For the text-containing cell, return its midpoint in (x, y) coordinate format. 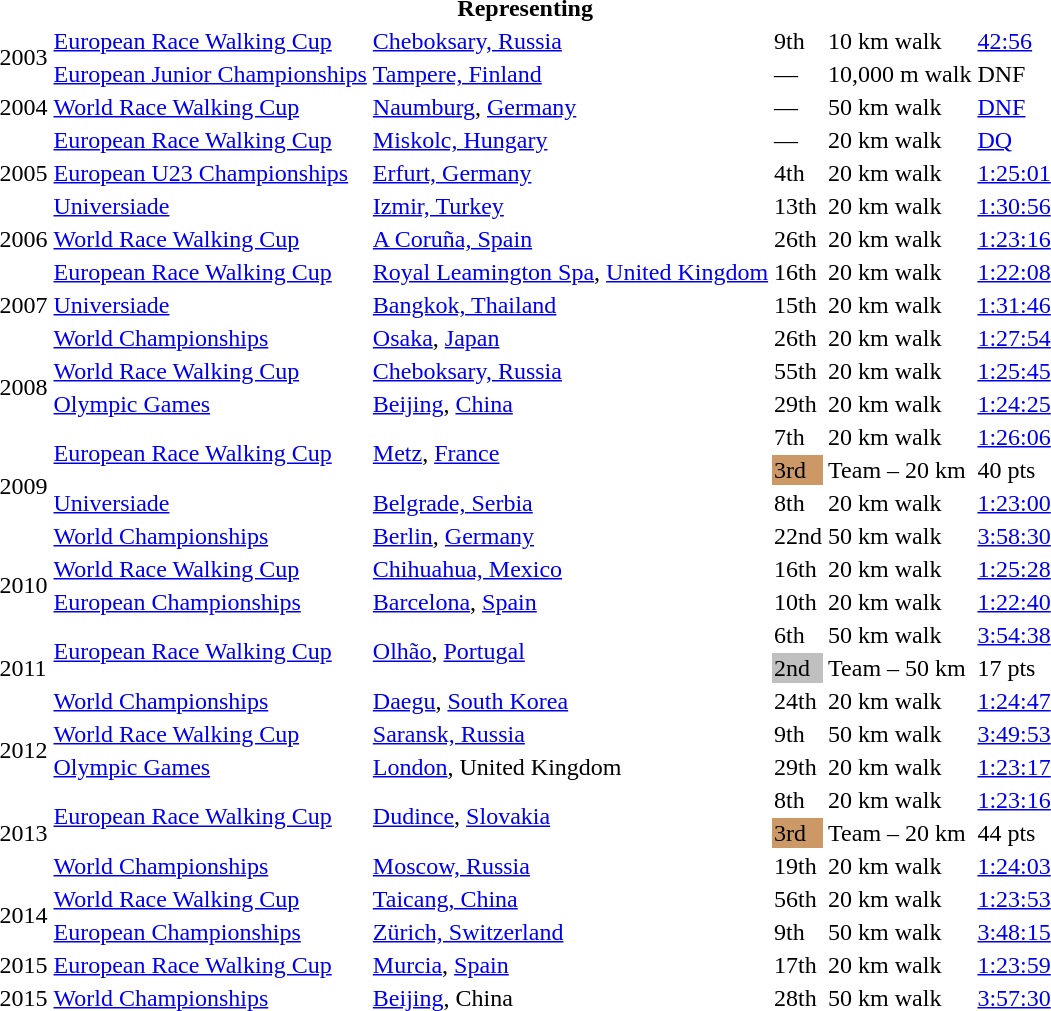
55th (798, 371)
European Junior Championships (210, 74)
Taicang, China (570, 899)
Naumburg, Germany (570, 107)
10,000 m walk (900, 74)
European U23 Championships (210, 173)
Chihuahua, Mexico (570, 569)
24th (798, 701)
13th (798, 206)
Saransk, Russia (570, 734)
Erfurt, Germany (570, 173)
Beijing, China (570, 404)
Olhão, Portugal (570, 652)
Metz, France (570, 454)
19th (798, 866)
2nd (798, 668)
10th (798, 602)
7th (798, 437)
Daegu, South Korea (570, 701)
4th (798, 173)
6th (798, 635)
Barcelona, Spain (570, 602)
Tampere, Finland (570, 74)
56th (798, 899)
Bangkok, Thailand (570, 305)
Osaka, Japan (570, 338)
Zürich, Switzerland (570, 932)
Berlin, Germany (570, 536)
22nd (798, 536)
Murcia, Spain (570, 965)
Moscow, Russia (570, 866)
Miskolc, Hungary (570, 140)
Izmir, Turkey (570, 206)
London, United Kingdom (570, 767)
Belgrade, Serbia (570, 503)
A Coruña, Spain (570, 239)
Team – 50 km (900, 668)
10 km walk (900, 41)
15th (798, 305)
17th (798, 965)
Royal Leamington Spa, United Kingdom (570, 272)
Dudince, Slovakia (570, 816)
